From the cell containing the given text, extract its center point as (X, Y) coordinate. 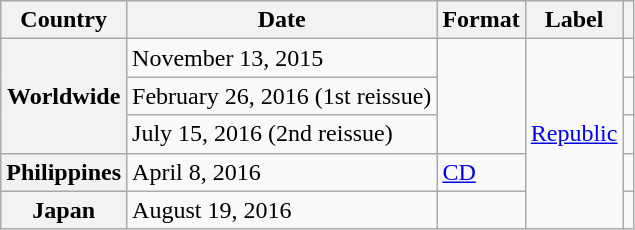
November 13, 2015 (282, 58)
CD (481, 172)
April 8, 2016 (282, 172)
Country (64, 20)
February 26, 2016 (1st reissue) (282, 96)
July 15, 2016 (2nd reissue) (282, 134)
Date (282, 20)
Japan (64, 210)
Worldwide (64, 96)
Philippines (64, 172)
Label (574, 20)
Republic (574, 134)
August 19, 2016 (282, 210)
Format (481, 20)
